Detect which cell encompasses the target text, then output its [x, y] center coordinate. 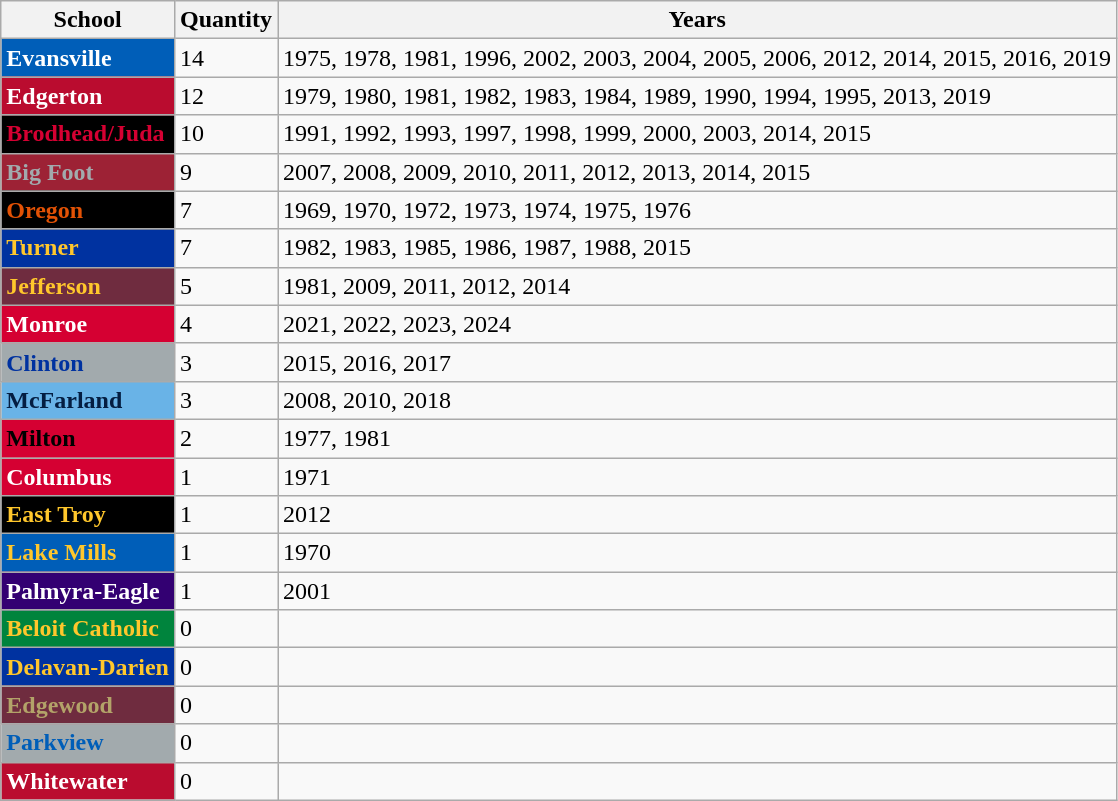
10 [226, 134]
Columbus [88, 477]
Edgerton [88, 96]
1970 [698, 553]
2008, 2010, 2018 [698, 400]
1969, 1970, 1972, 1973, 1974, 1975, 1976 [698, 210]
1982, 1983, 1985, 1986, 1987, 1988, 2015 [698, 248]
Whitewater [88, 781]
Delavan-Darien [88, 667]
Turner [88, 248]
2021, 2022, 2023, 2024 [698, 324]
1981, 2009, 2011, 2012, 2014 [698, 286]
Lake Mills [88, 553]
Evansville [88, 58]
12 [226, 96]
McFarland [88, 400]
1991, 1992, 1993, 1997, 1998, 1999, 2000, 2003, 2014, 2015 [698, 134]
East Troy [88, 515]
1977, 1981 [698, 438]
4 [226, 324]
Monroe [88, 324]
Milton [88, 438]
2012 [698, 515]
Jefferson [88, 286]
Clinton [88, 362]
5 [226, 286]
Oregon [88, 210]
Big Foot [88, 172]
2001 [698, 591]
Edgewood [88, 705]
Quantity [226, 20]
14 [226, 58]
Brodhead/Juda [88, 134]
Parkview [88, 743]
2 [226, 438]
9 [226, 172]
Years [698, 20]
2007, 2008, 2009, 2010, 2011, 2012, 2013, 2014, 2015 [698, 172]
1971 [698, 477]
School [88, 20]
Palmyra-Eagle [88, 591]
1975, 1978, 1981, 1996, 2002, 2003, 2004, 2005, 2006, 2012, 2014, 2015, 2016, 2019 [698, 58]
2015, 2016, 2017 [698, 362]
1979, 1980, 1981, 1982, 1983, 1984, 1989, 1990, 1994, 1995, 2013, 2019 [698, 96]
Beloit Catholic [88, 629]
